Output the [X, Y] coordinate of the center of the cell containing the given text.  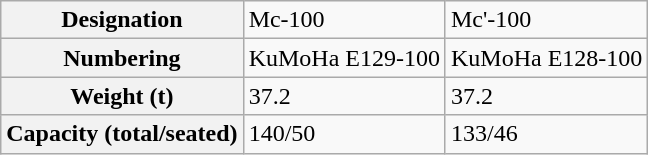
Mc-100 [344, 20]
Designation [122, 20]
140/50 [344, 134]
Capacity (total/seated) [122, 134]
KuMoHa E129-100 [344, 58]
Numbering [122, 58]
Weight (t) [122, 96]
133/46 [546, 134]
Mc'-100 [546, 20]
KuMoHa E128-100 [546, 58]
